Provide the (X, Y) coordinate of the cell's center where the given text is located.  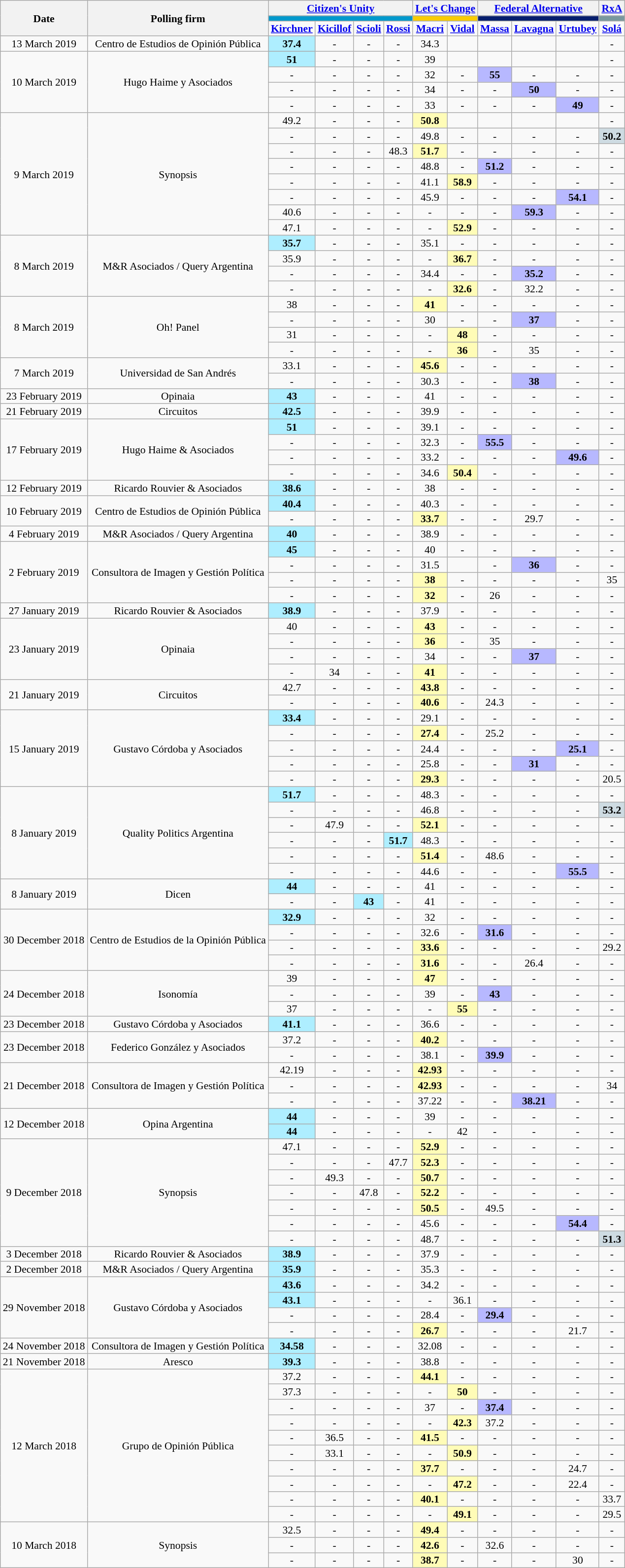
25.2 (494, 733)
48.6 (494, 855)
36.6 (429, 1025)
Hugo Haime y Asociados (178, 82)
42.19 (292, 1070)
Let's Change (445, 8)
59.3 (534, 213)
36.1 (462, 1300)
50.4 (462, 472)
Quality Politics Argentina (178, 833)
Federico González y Asociados (178, 1047)
29 November 2018 (44, 1308)
2 February 2019 (44, 572)
49.3 (334, 1177)
45 (292, 549)
21 January 2019 (44, 695)
30.3 (429, 381)
Centro de Estudios de la Opinión Pública (178, 940)
48.8 (429, 166)
32.3 (429, 442)
29.5 (612, 1515)
51.3 (612, 1238)
12 February 2019 (44, 488)
52.3 (429, 1162)
44.1 (429, 1376)
28.4 (429, 1315)
42.3 (462, 1422)
26.4 (534, 963)
Federal Alternative (538, 8)
Universidad de San Andrés (178, 373)
23 January 2019 (44, 649)
50.7 (429, 1177)
50.2 (612, 136)
Dicen (178, 894)
Aresco (178, 1361)
10 March 2019 (44, 82)
40.2 (429, 1039)
29.2 (612, 948)
51.4 (429, 855)
32.5 (292, 1530)
Citizen's Unity (341, 8)
24 November 2018 (44, 1346)
21 November 2018 (44, 1361)
46.8 (429, 810)
RxA (612, 8)
43.1 (292, 1300)
52.1 (429, 825)
26.7 (429, 1331)
21 December 2018 (44, 1086)
20.5 (612, 780)
32.08 (429, 1346)
24 December 2018 (44, 993)
43.6 (292, 1285)
Rossi (398, 29)
35.1 (429, 243)
38.7 (429, 1560)
29.1 (429, 718)
24.7 (577, 1469)
42 (462, 1131)
39.3 (292, 1361)
15 January 2019 (44, 749)
24.3 (494, 703)
25.1 (577, 748)
9 March 2019 (44, 174)
29.4 (494, 1315)
36.5 (334, 1438)
41.5 (429, 1438)
49.6 (577, 458)
Opina Argentina (178, 1124)
Lavagna (534, 29)
13 March 2019 (44, 44)
9 December 2018 (44, 1193)
44.6 (429, 871)
34.4 (429, 274)
Grupo de Opinión Pública (178, 1445)
49.8 (429, 136)
58.9 (462, 182)
Oh! Panel (178, 327)
32.9 (292, 917)
7 March 2019 (44, 373)
34.58 (292, 1346)
40.4 (292, 503)
37.3 (292, 1392)
4 February 2019 (44, 534)
38.8 (429, 1361)
42.7 (292, 687)
45.9 (429, 197)
54.1 (577, 197)
Polling firm (178, 18)
33.2 (429, 458)
37.22 (429, 1100)
50.5 (429, 1208)
47.8 (368, 1193)
47.9 (334, 825)
35.2 (534, 274)
40.1 (429, 1499)
33.4 (292, 718)
32.2 (534, 289)
23 February 2019 (44, 396)
31.5 (429, 565)
52.2 (429, 1193)
35.3 (429, 1270)
34.6 (429, 472)
34.3 (429, 44)
42.6 (429, 1545)
Macri (429, 29)
35.7 (292, 243)
12 December 2018 (44, 1124)
2 December 2018 (44, 1270)
54.4 (577, 1223)
26 (494, 596)
43.8 (429, 687)
40.3 (429, 503)
Isonomía (178, 993)
38.1 (429, 1055)
Scioli (368, 29)
Hugo Haime & Asociados (178, 450)
Kirchner (292, 29)
33 (429, 105)
17 February 2019 (44, 450)
25.8 (429, 764)
27 January 2019 (44, 610)
50.9 (462, 1453)
47 (429, 978)
10 February 2019 (44, 511)
29.3 (429, 780)
53.2 (612, 810)
22.4 (577, 1483)
49.4 (429, 1530)
30 December 2018 (44, 940)
39.1 (429, 427)
10 March 2018 (44, 1545)
Kicillof (334, 29)
48 (462, 335)
29.7 (534, 519)
21 February 2019 (44, 411)
49.5 (494, 1208)
51.2 (494, 166)
Date (44, 18)
47.2 (462, 1483)
48.7 (429, 1238)
21.7 (577, 1331)
Solá (612, 29)
27.4 (429, 733)
38.6 (292, 488)
42.5 (292, 411)
49.1 (462, 1515)
34.2 (429, 1285)
49 (577, 105)
12 March 2018 (44, 1445)
49.2 (292, 120)
36.7 (462, 258)
Urtubey (577, 29)
50.8 (429, 120)
Massa (494, 29)
38.21 (534, 1100)
3 December 2018 (44, 1254)
37.7 (429, 1469)
47.7 (398, 1162)
33.6 (429, 948)
Vidal (462, 29)
24.4 (429, 748)
